Find where the given text appears and provide that cell's center as [x, y] coordinate. 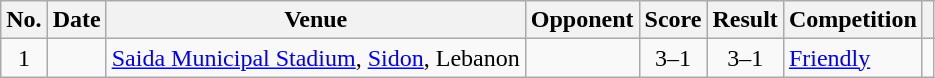
Score [673, 20]
Saida Municipal Stadium, Sidon, Lebanon [316, 58]
No. [24, 20]
Opponent [582, 20]
Friendly [852, 58]
Result [745, 20]
Date [76, 20]
Competition [852, 20]
Venue [316, 20]
1 [24, 58]
